Provide the [X, Y] coordinate of the cell's center where the given text is located.  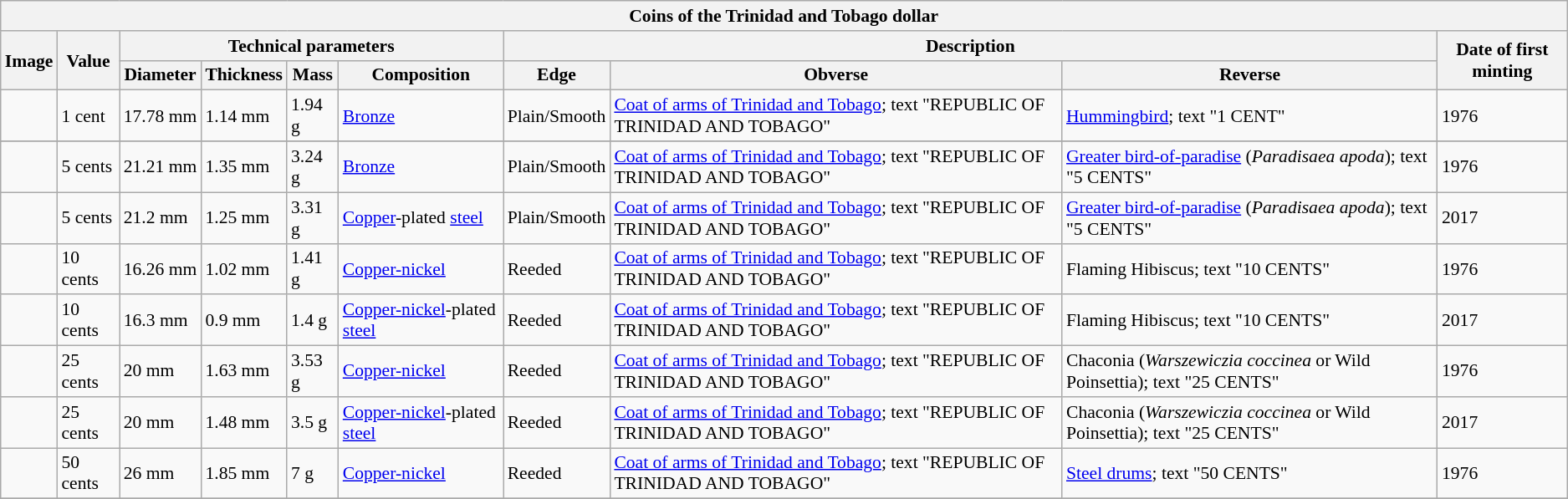
17.78 mm [161, 115]
7 g [313, 473]
3.24 g [313, 167]
Technical parameters [311, 46]
16.3 mm [161, 321]
Value [88, 60]
21.21 mm [161, 167]
Composition [421, 75]
3.31 g [313, 217]
0.9 mm [244, 321]
3.5 g [313, 423]
1.48 mm [244, 423]
1.02 mm [244, 269]
3.53 g [313, 371]
1 cent [88, 115]
Steel drums; text "50 CENTS" [1249, 473]
Coins of the Trinidad and Tobago dollar [784, 16]
1.4 g [313, 321]
Thickness [244, 75]
Diameter [161, 75]
Date of first minting [1502, 60]
1.35 mm [244, 167]
1.25 mm [244, 217]
1.85 mm [244, 473]
1.41 g [313, 269]
Obverse [836, 75]
Description [970, 46]
50 cents [88, 473]
Edge [557, 75]
Reverse [1249, 75]
Image [29, 60]
16.26 mm [161, 269]
1.94 g [313, 115]
Copper-plated steel [421, 217]
Mass [313, 75]
1.63 mm [244, 371]
26 mm [161, 473]
1.14 mm [244, 115]
21.2 mm [161, 217]
Hummingbird; text "1 CENT" [1249, 115]
